Provide the [X, Y] coordinate of the cell's center where the given text is located.  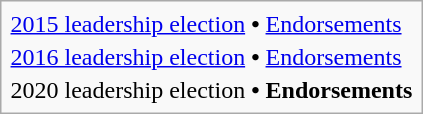
2016 leadership election • Endorsements [212, 57]
2015 leadership election • Endorsements [212, 24]
2020 leadership election • Endorsements [212, 90]
